Detect which cell encompasses the target text, then output its (x, y) center coordinate. 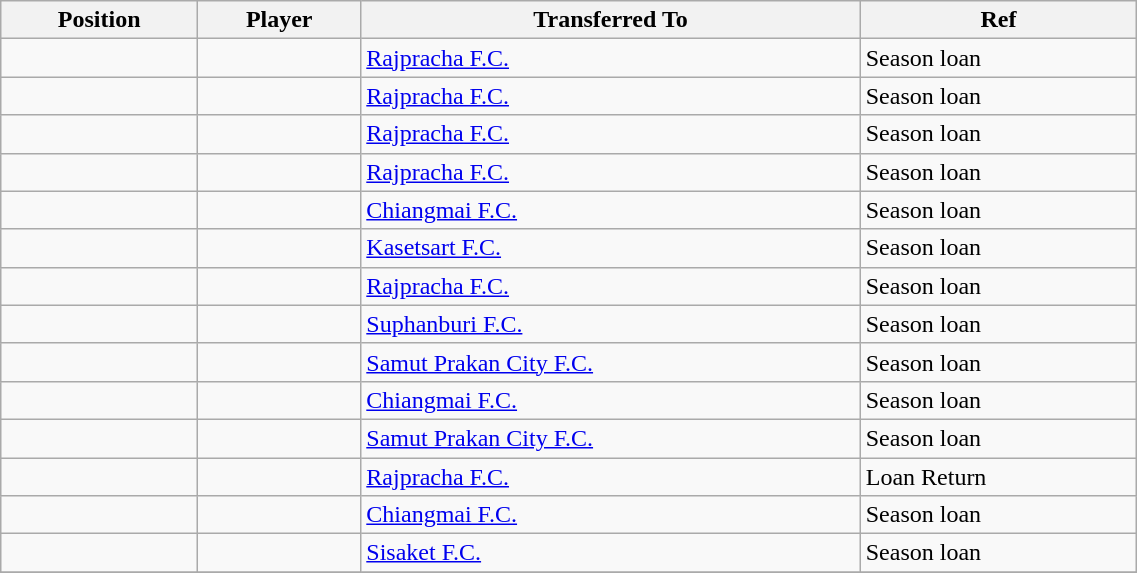
Sisaket F.C. (610, 553)
Player (280, 20)
Ref (998, 20)
Transferred To (610, 20)
Loan Return (998, 477)
Kasetsart F.C. (610, 248)
Position (100, 20)
Suphanburi F.C. (610, 324)
